Provide the [x, y] coordinate of the cell's center where the given text is located.  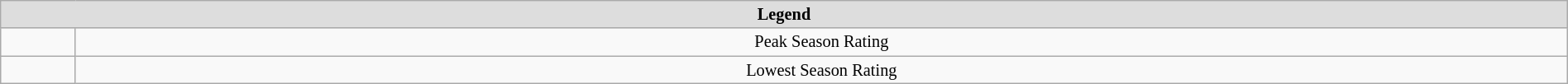
Peak Season Rating [821, 42]
Lowest Season Rating [821, 70]
Legend [784, 14]
